For the text-containing cell, return its midpoint in [X, Y] coordinate format. 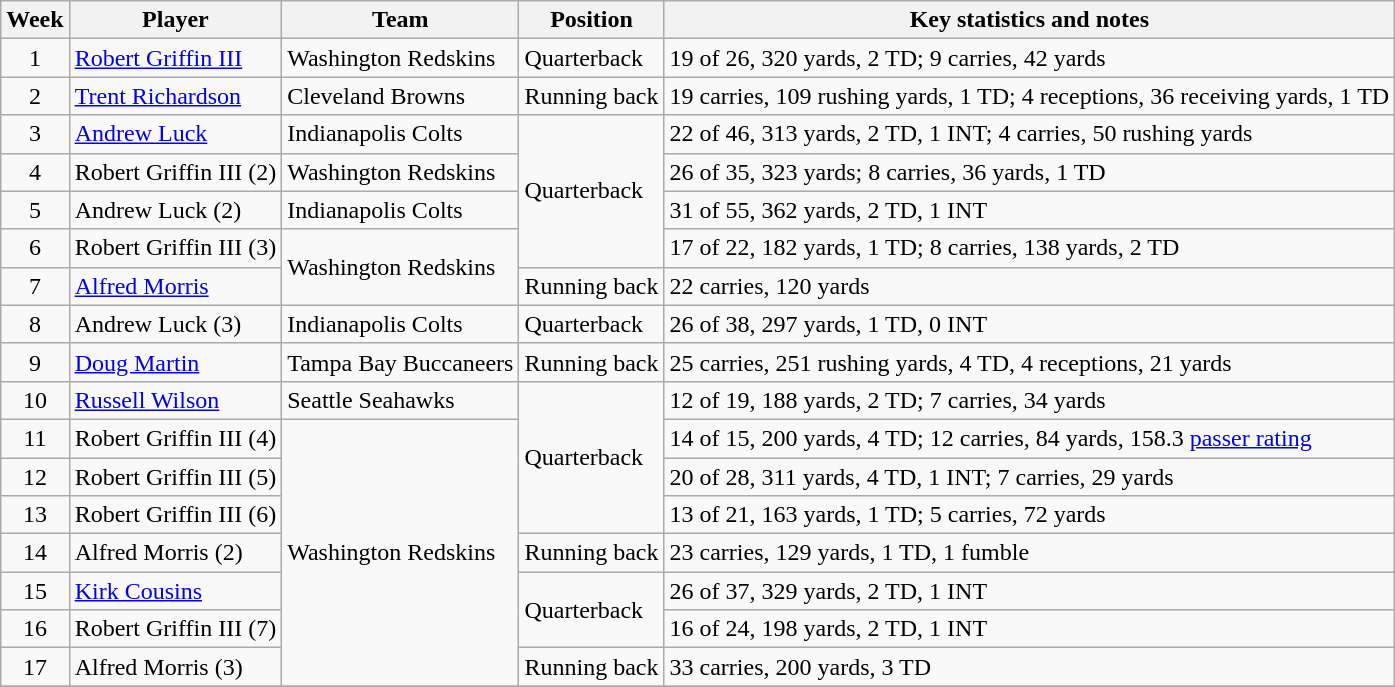
Week [35, 20]
17 of 22, 182 yards, 1 TD; 8 carries, 138 yards, 2 TD [1030, 248]
6 [35, 248]
20 of 28, 311 yards, 4 TD, 1 INT; 7 carries, 29 yards [1030, 477]
1 [35, 58]
12 of 19, 188 yards, 2 TD; 7 carries, 34 yards [1030, 400]
9 [35, 362]
23 carries, 129 yards, 1 TD, 1 fumble [1030, 553]
12 [35, 477]
14 [35, 553]
Cleveland Browns [400, 96]
22 carries, 120 yards [1030, 286]
Tampa Bay Buccaneers [400, 362]
11 [35, 438]
26 of 37, 329 yards, 2 TD, 1 INT [1030, 591]
Robert Griffin III [176, 58]
19 carries, 109 rushing yards, 1 TD; 4 receptions, 36 receiving yards, 1 TD [1030, 96]
Doug Martin [176, 362]
16 [35, 629]
16 of 24, 198 yards, 2 TD, 1 INT [1030, 629]
Andrew Luck [176, 134]
Team [400, 20]
10 [35, 400]
8 [35, 324]
Key statistics and notes [1030, 20]
Player [176, 20]
Robert Griffin III (7) [176, 629]
Andrew Luck (3) [176, 324]
Seattle Seahawks [400, 400]
3 [35, 134]
33 carries, 200 yards, 3 TD [1030, 667]
Robert Griffin III (3) [176, 248]
Trent Richardson [176, 96]
26 of 38, 297 yards, 1 TD, 0 INT [1030, 324]
Robert Griffin III (2) [176, 172]
Andrew Luck (2) [176, 210]
Kirk Cousins [176, 591]
19 of 26, 320 yards, 2 TD; 9 carries, 42 yards [1030, 58]
31 of 55, 362 yards, 2 TD, 1 INT [1030, 210]
Russell Wilson [176, 400]
Position [592, 20]
4 [35, 172]
5 [35, 210]
Robert Griffin III (4) [176, 438]
14 of 15, 200 yards, 4 TD; 12 carries, 84 yards, 158.3 passer rating [1030, 438]
25 carries, 251 rushing yards, 4 TD, 4 receptions, 21 yards [1030, 362]
13 of 21, 163 yards, 1 TD; 5 carries, 72 yards [1030, 515]
22 of 46, 313 yards, 2 TD, 1 INT; 4 carries, 50 rushing yards [1030, 134]
15 [35, 591]
Alfred Morris (3) [176, 667]
26 of 35, 323 yards; 8 carries, 36 yards, 1 TD [1030, 172]
Alfred Morris (2) [176, 553]
Robert Griffin III (6) [176, 515]
7 [35, 286]
13 [35, 515]
2 [35, 96]
Alfred Morris [176, 286]
17 [35, 667]
Robert Griffin III (5) [176, 477]
